Scan for the cell matching the given text and deliver its [x, y] coordinate at center. 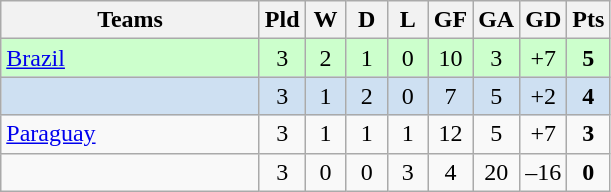
W [326, 20]
Pts [588, 20]
12 [450, 134]
Pld [282, 20]
GD [544, 20]
L [408, 20]
D [366, 20]
GF [450, 20]
+2 [544, 96]
Teams [130, 20]
Paraguay [130, 134]
7 [450, 96]
20 [496, 172]
GA [496, 20]
Brazil [130, 58]
–16 [544, 172]
10 [450, 58]
